Capture the cell that displays the provided text and extract its (x, y) central coordinate. 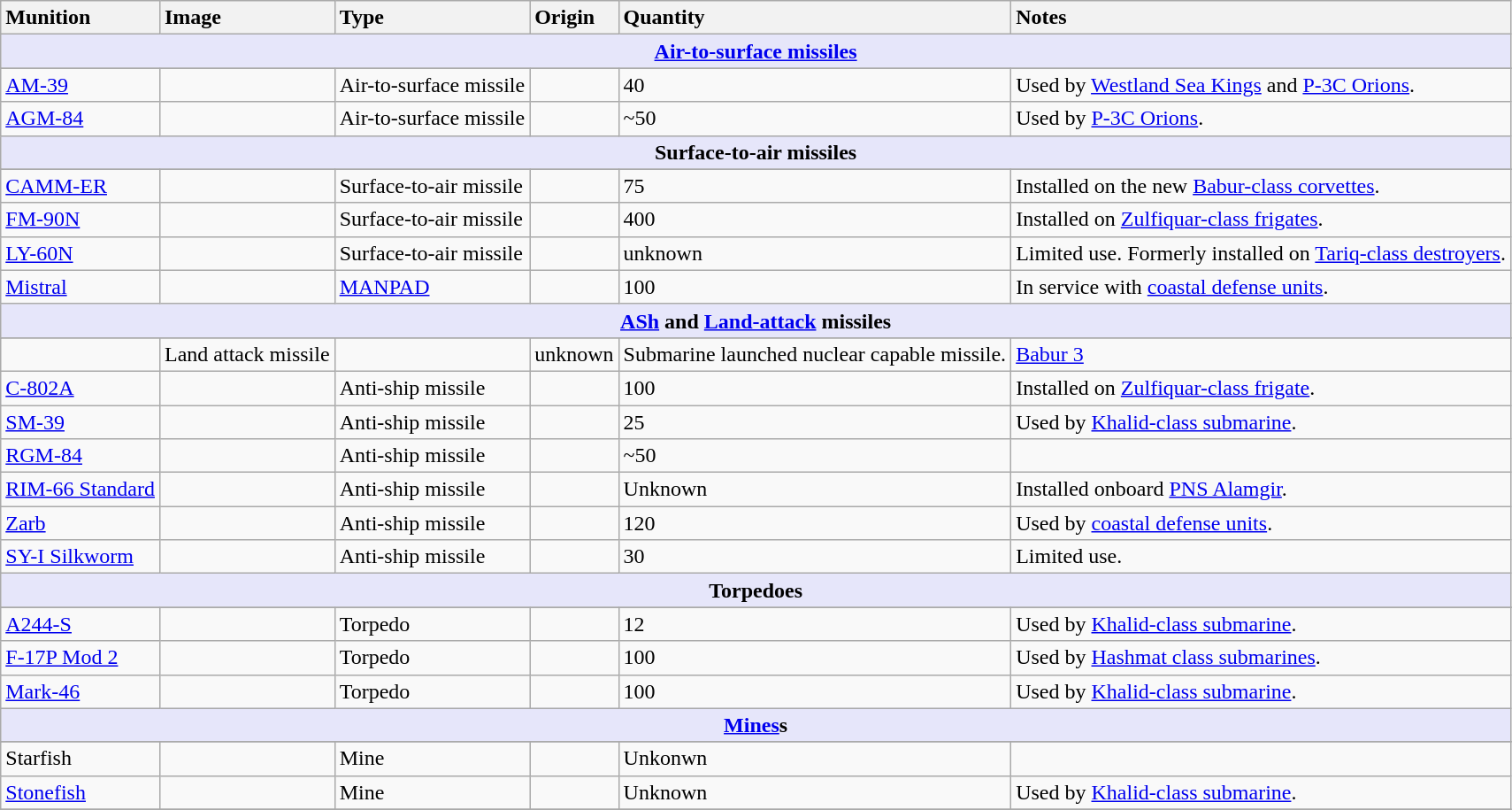
Miness (756, 725)
25 (815, 422)
SY-I Silkworm (81, 557)
Mark-46 (81, 691)
Used by coastal defense units. (1262, 523)
SM-39 (81, 422)
F-17P Mod 2 (81, 658)
Type (432, 18)
Image (247, 18)
Notes (1262, 18)
Surface-to-air missiles (756, 152)
Used by Hashmat class submarines. (1262, 658)
AGM-84 (81, 119)
AM-39 (81, 85)
ASh and Land-attack missiles (756, 320)
Submarine launched nuclear capable missile. (815, 354)
FM-90N (81, 220)
C-802A (81, 388)
LY-60N (81, 253)
Installed onboard PNS Alamgir. (1262, 490)
In service with coastal defense units. (1262, 287)
Torpedoes (756, 590)
A244-S (81, 624)
Munition (81, 18)
Starfish (81, 759)
Quantity (815, 18)
Installed on Zulfiquar-class frigate. (1262, 388)
Origin (574, 18)
MANPAD (432, 287)
40 (815, 85)
75 (815, 186)
Used by Westland Sea Kings and P-3C Orions. (1262, 85)
Installed on Zulfiquar-class frigates. (1262, 220)
Unkonwn (815, 759)
Zarb (81, 523)
RGM-84 (81, 456)
Limited use. (1262, 557)
12 (815, 624)
30 (815, 557)
Land attack missile (247, 354)
120 (815, 523)
Limited use. Formerly installed on Tariq-class destroyers. (1262, 253)
Stonefish (81, 792)
Installed on the new Babur-class corvettes. (1262, 186)
Used by P-3C Orions. (1262, 119)
400 (815, 220)
RIM-66 Standard (81, 490)
Babur 3 (1262, 354)
Air-to-surface missiles (756, 51)
Mistral (81, 287)
CAMM-ER (81, 186)
